Return (x, y) of the center of cell containing provided text 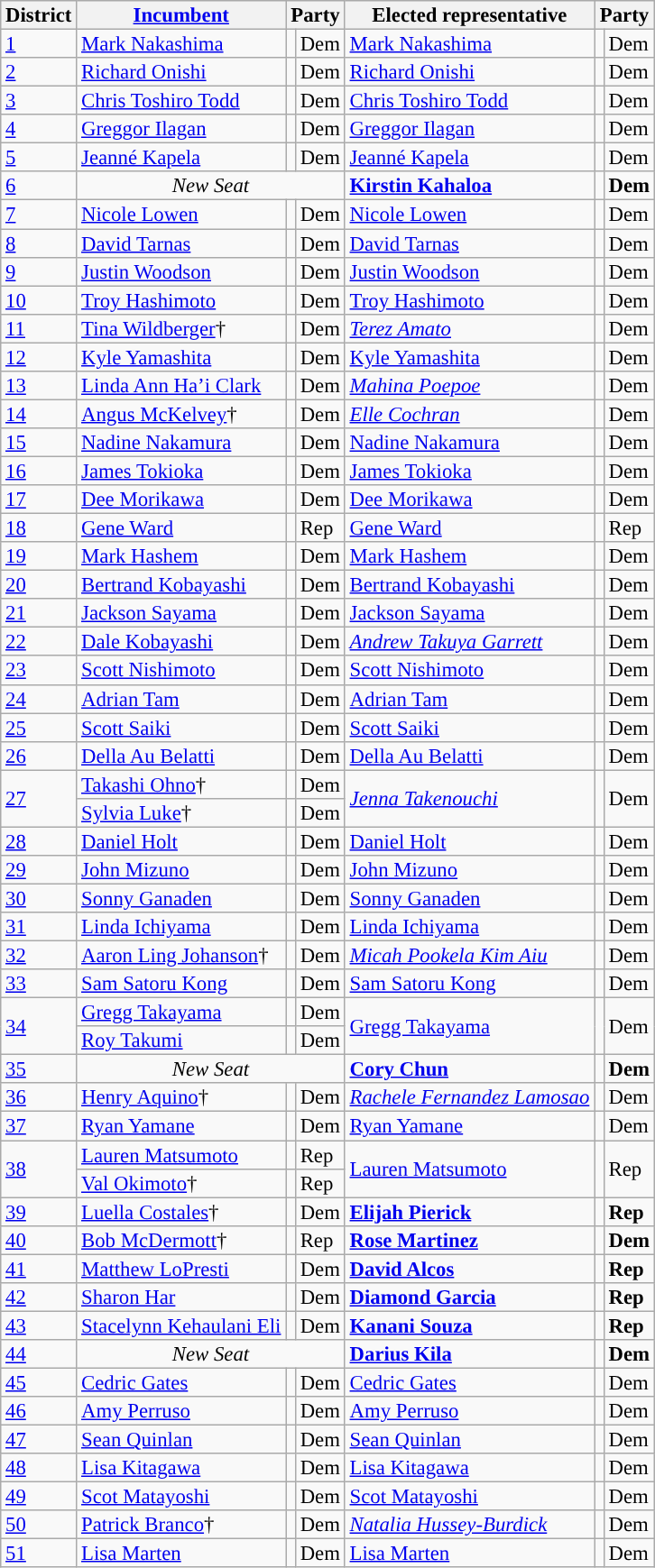
Luella Costales† (181, 1212)
41 (39, 1269)
Darius Kila (469, 1354)
Sharon Har (181, 1297)
Jenna Takenouchi (469, 799)
2 (39, 72)
15 (39, 443)
27 (39, 799)
District (39, 15)
51 (39, 1554)
20 (39, 585)
48 (39, 1468)
50 (39, 1525)
Rachele Fernandez Lamosao (469, 1098)
4 (39, 129)
46 (39, 1411)
Natalia Hussey-Burdick (469, 1525)
14 (39, 414)
13 (39, 386)
33 (39, 984)
Micah Pookela Kim Aiu (469, 956)
35 (39, 1069)
6 (39, 186)
Henry Aquino† (181, 1098)
Angus McKelvey† (181, 414)
7 (39, 215)
1 (39, 44)
47 (39, 1440)
Mahina Poepoe (469, 386)
Linda Ann Ha’i Clark (181, 386)
Sylvia Luke† (181, 813)
16 (39, 471)
3 (39, 101)
11 (39, 328)
44 (39, 1354)
17 (39, 500)
22 (39, 642)
Stacelynn Kehaulani Eli (181, 1325)
10 (39, 300)
Elijah Pierick (469, 1212)
21 (39, 613)
26 (39, 756)
Elle Cochran (469, 414)
Diamond Garcia (469, 1297)
12 (39, 357)
Matthew LoPresti (181, 1269)
David Alcos (469, 1269)
18 (39, 528)
Terez Amato (469, 328)
Roy Takumi (181, 1041)
19 (39, 556)
38 (39, 1169)
Elected representative (469, 15)
Cory Chun (469, 1069)
8 (39, 243)
28 (39, 841)
5 (39, 158)
42 (39, 1297)
37 (39, 1126)
24 (39, 699)
36 (39, 1098)
9 (39, 271)
29 (39, 870)
49 (39, 1497)
Incumbent (181, 15)
Val Okimoto† (181, 1183)
43 (39, 1325)
Andrew Takuya Garrett (469, 642)
23 (39, 671)
25 (39, 728)
34 (39, 1026)
Rose Martinez (469, 1240)
Aaron Ling Johanson† (181, 956)
31 (39, 927)
30 (39, 898)
Takashi Ohno† (181, 784)
Bob McDermott† (181, 1240)
45 (39, 1382)
Patrick Branco† (181, 1525)
Kanani Souza (469, 1325)
39 (39, 1212)
Dale Kobayashi (181, 642)
40 (39, 1240)
Kirstin Kahaloa (469, 186)
Tina Wildberger† (181, 328)
32 (39, 956)
